Output the [x, y] coordinate of the center of the cell containing the given text.  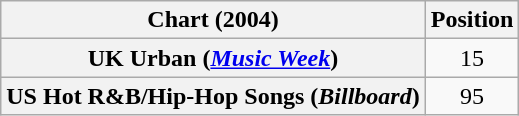
US Hot R&B/Hip-Hop Songs (Billboard) [213, 96]
Position [472, 20]
15 [472, 58]
UK Urban (Music Week) [213, 58]
Chart (2004) [213, 20]
95 [472, 96]
